Determine the (X, Y) coordinate at the center of the cell enclosing the given text.  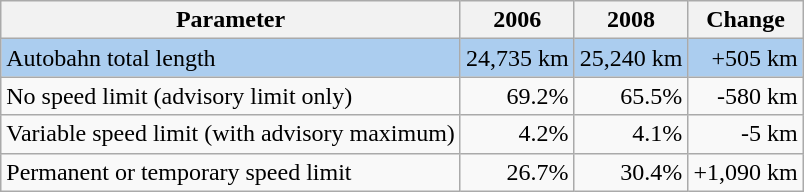
30.4% (631, 172)
69.2% (517, 96)
Permanent or temporary speed limit (231, 172)
4.1% (631, 134)
+1,090 km (746, 172)
2006 (517, 20)
Variable speed limit (with advisory maximum) (231, 134)
2008 (631, 20)
No speed limit (advisory limit only) (231, 96)
26.7% (517, 172)
25,240 km (631, 58)
65.5% (631, 96)
Change (746, 20)
-5 km (746, 134)
Autobahn total length (231, 58)
Parameter (231, 20)
4.2% (517, 134)
24,735 km (517, 58)
-580 km (746, 96)
+505 km (746, 58)
